Capture the cell that displays the provided text and extract its (x, y) central coordinate. 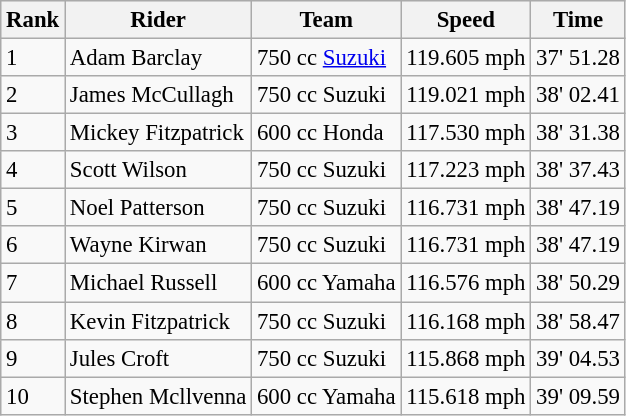
6 (33, 245)
2 (33, 95)
10 (33, 396)
7 (33, 283)
Mickey Fitzpatrick (158, 133)
4 (33, 170)
Michael Russell (158, 283)
39' 04.53 (578, 358)
115.868 mph (466, 358)
8 (33, 321)
Time (578, 20)
Wayne Kirwan (158, 245)
Rank (33, 20)
9 (33, 358)
3 (33, 133)
James McCullagh (158, 95)
600 cc Honda (326, 133)
119.021 mph (466, 95)
37' 51.28 (578, 58)
Rider (158, 20)
Stephen Mcllvenna (158, 396)
Team (326, 20)
Noel Patterson (158, 208)
117.530 mph (466, 133)
38' 50.29 (578, 283)
1 (33, 58)
Adam Barclay (158, 58)
Kevin Fitzpatrick (158, 321)
38' 58.47 (578, 321)
119.605 mph (466, 58)
39' 09.59 (578, 396)
115.618 mph (466, 396)
116.576 mph (466, 283)
116.168 mph (466, 321)
117.223 mph (466, 170)
Speed (466, 20)
Jules Croft (158, 358)
5 (33, 208)
38' 02.41 (578, 95)
38' 31.38 (578, 133)
Scott Wilson (158, 170)
38' 37.43 (578, 170)
